Search for the cell housing the specified text and yield its [X, Y] center coordinate. 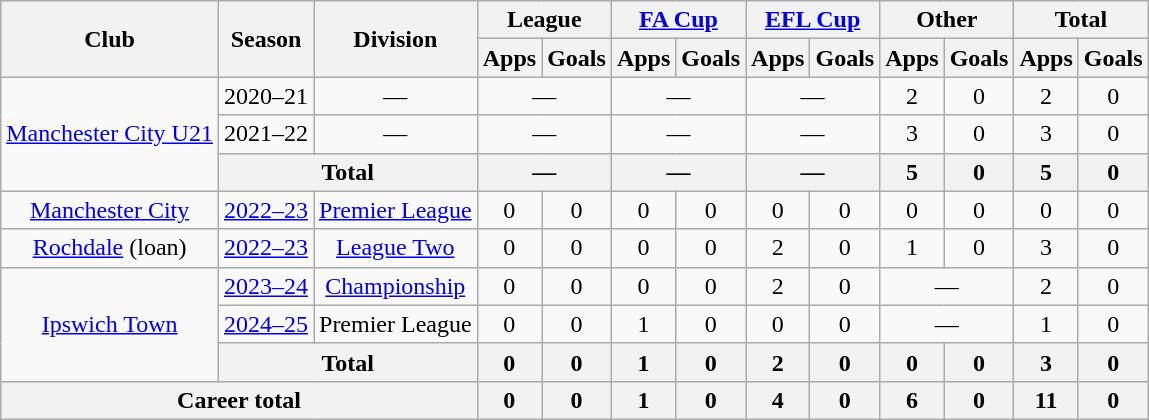
2024–25 [266, 324]
EFL Cup [813, 20]
FA Cup [678, 20]
Club [110, 39]
Championship [396, 286]
League [544, 20]
Other [947, 20]
Ipswich Town [110, 324]
Division [396, 39]
Rochdale (loan) [110, 248]
Manchester City [110, 210]
11 [1046, 400]
Manchester City U21 [110, 134]
6 [912, 400]
2020–21 [266, 96]
2023–24 [266, 286]
Season [266, 39]
2021–22 [266, 134]
Career total [239, 400]
4 [778, 400]
League Two [396, 248]
